Return (X, Y) of the center of cell containing provided text 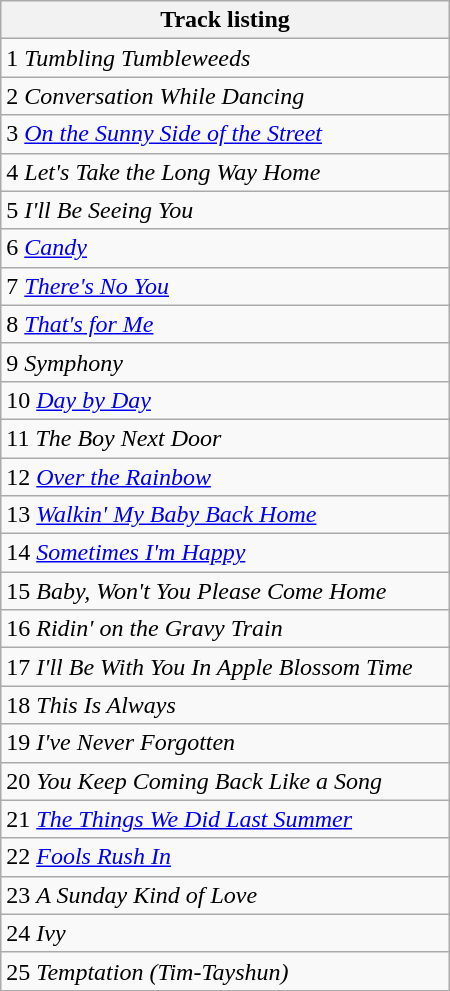
11 The Boy Next Door (225, 438)
Track listing (225, 20)
1 Tumbling Tumbleweeds (225, 58)
9 Symphony (225, 362)
24 Ivy (225, 933)
18 This Is Always (225, 705)
8 That's for Me (225, 324)
20 You Keep Coming Back Like a Song (225, 781)
16 Ridin' on the Gravy Train (225, 629)
10 Day by Day (225, 400)
3 On the Sunny Side of the Street (225, 134)
7 There's No You (225, 286)
21 The Things We Did Last Summer (225, 819)
4 Let's Take the Long Way Home (225, 172)
23 A Sunday Kind of Love (225, 895)
15 Baby, Won't You Please Come Home (225, 591)
19 I've Never Forgotten (225, 743)
14 Sometimes I'm Happy (225, 553)
13 Walkin' My Baby Back Home (225, 515)
5 I'll Be Seeing You (225, 210)
17 I'll Be With You In Apple Blossom Time (225, 667)
25 Temptation (Tim-Tayshun) (225, 971)
22 Fools Rush In (225, 857)
2 Conversation While Dancing (225, 96)
12 Over the Rainbow (225, 477)
6 Candy (225, 248)
